Locate the cell with the specified text and output its [x, y] center coordinate. 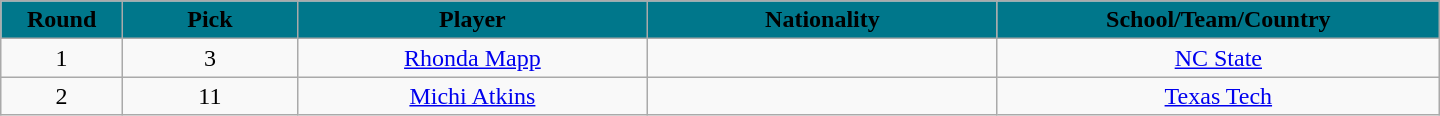
School/Team/Country [1218, 20]
NC State [1218, 58]
1 [62, 58]
Nationality [822, 20]
Texas Tech [1218, 96]
3 [210, 58]
Michi Atkins [472, 96]
Pick [210, 20]
Player [472, 20]
Rhonda Mapp [472, 58]
2 [62, 96]
Round [62, 20]
11 [210, 96]
